Identify which cell holds the provided text, then report its (x, y) central coordinate. 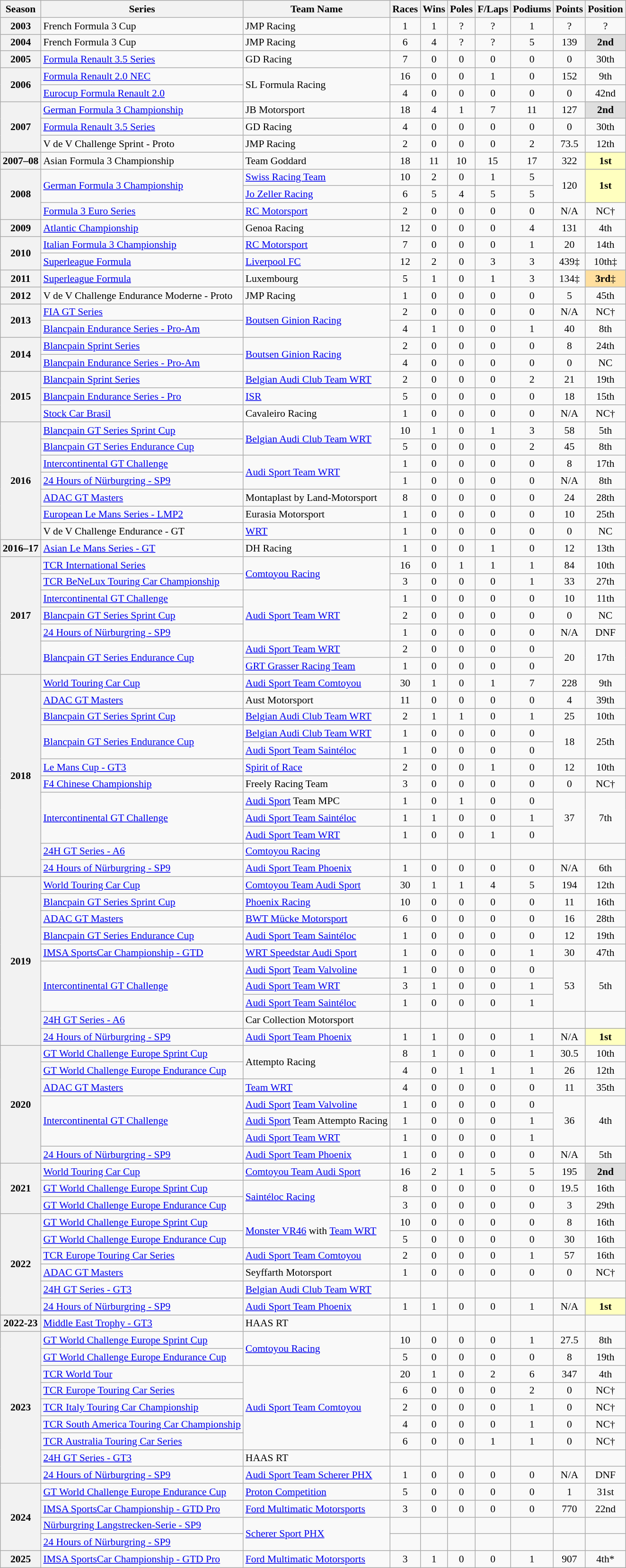
139 (570, 43)
Cavaleiro Racing (317, 413)
45th (605, 296)
2009 (21, 228)
3rd‡ (605, 279)
31st (605, 1492)
22nd (605, 1509)
TCR World Tour (142, 1374)
36 (570, 1121)
Monster VR46 with Team WRT (317, 1231)
195 (570, 1172)
57 (570, 1256)
Audi Sport Team MPC (317, 801)
2016–17 (21, 548)
F/Laps (493, 9)
19.5 (570, 1189)
2022 (21, 1264)
47th (605, 953)
2014 (21, 355)
770 (570, 1509)
24th (605, 346)
120 (570, 185)
33 (570, 582)
Phoenix Racing (317, 902)
V de V Challenge Sprint - Proto (142, 144)
14th (605, 245)
Eurasia Motorsport (317, 515)
29th (605, 1206)
2016 (21, 481)
Freely Racing Team (317, 784)
IMSA SportsCar Championship - GTD (142, 953)
17 (532, 161)
907 (570, 1559)
Aust Motorsport (317, 700)
2012 (21, 296)
Spirit of Race (317, 767)
Team WRT (317, 1087)
2008 (21, 194)
2020 (21, 1104)
Jo Zeller Racing (317, 194)
4th* (605, 1559)
Points (570, 9)
Italian Formula 3 Championship (142, 245)
134‡ (570, 279)
13th (605, 548)
European Le Mans Series - LMP2 (142, 515)
45 (570, 447)
GRT Grasser Racing Team (317, 666)
TCR Australia Touring Car Series (142, 1441)
BWT Mücke Motorsport (317, 919)
53 (570, 987)
Team Name (317, 9)
347 (570, 1374)
37 (570, 818)
2021 (21, 1188)
Audi Sport Team Attempto Racing (317, 1121)
84 (570, 565)
Le Mans Cup - GT3 (142, 767)
Races (405, 9)
25 (570, 717)
39th (605, 700)
Formula Renault 2.0 NEC (142, 77)
27.5 (570, 1340)
2019 (21, 961)
27th (605, 582)
2003 (21, 26)
2013 (21, 321)
2025 (21, 1559)
2018 (21, 776)
2010 (21, 254)
152 (570, 77)
131 (570, 228)
35th (605, 1087)
2011 (21, 279)
WRT (317, 532)
30.5 (570, 1054)
Proton Competition (317, 1492)
21 (570, 380)
2017 (21, 616)
322 (570, 161)
2007–08 (21, 161)
Montaplast by Land-Motorsport (317, 498)
2007 (21, 127)
Wins (434, 9)
58 (570, 430)
FIA GT Series (142, 312)
Stock Car Brasil (142, 413)
Liverpool FC (317, 262)
ISR (317, 397)
2015 (21, 396)
Atlantic Championship (142, 228)
11th (605, 599)
Swiss Racing Team (317, 177)
Luxembourg (317, 279)
Formula 3 Euro Series (142, 211)
Audi Sport Team Scherer PHX (317, 1475)
TCR International Series (142, 565)
Scherer Sport PHX (317, 1533)
Saintéloc Racing (317, 1197)
DH Racing (317, 548)
TCR South America Touring Car Championship (142, 1425)
2023 (21, 1408)
26 (570, 1071)
194 (570, 885)
Nürburgring Langstrecken-Serie - SP9 (142, 1525)
Podiums (532, 9)
2006 (21, 85)
15th (605, 397)
JB Motorsport (317, 110)
V de V Challenge Endurance Moderne - Proto (142, 296)
Attempto Racing (317, 1062)
2004 (21, 43)
7th (605, 818)
Car Collection Motorsport (317, 1020)
TCR BeNeLux Touring Car Championship (142, 582)
Eurocup Formula Renault 2.0 (142, 93)
Blancpain Endurance Series - Pro (142, 397)
Season (21, 9)
WRT Speedstar Audi Sport (317, 953)
15 (493, 161)
Genoa Racing (317, 228)
42nd (605, 93)
24 (570, 498)
228 (570, 683)
2024 (21, 1517)
SL Formula Racing (317, 85)
Series (142, 9)
Asian Le Mans Series - GT (142, 548)
Position (605, 9)
2022-23 (21, 1323)
V de V Challenge Endurance - GT (142, 532)
439‡ (570, 262)
Asian Formula 3 Championship (142, 161)
73.5 (570, 144)
F4 Chinese Championship (142, 784)
Seyffarth Motorsport (317, 1273)
Poles (461, 9)
Team Goddard (317, 161)
Middle East Trophy - GT3 (142, 1323)
40 (570, 329)
2005 (21, 60)
TCR Italy Touring Car Championship (142, 1408)
6th (605, 868)
10th‡ (605, 262)
127 (570, 110)
